Extract the (X, Y) coordinate from the center of the cell holding the provided text.  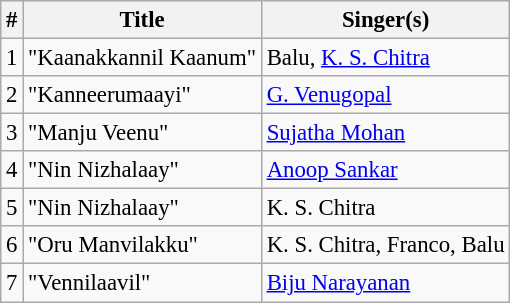
2 (12, 95)
1 (12, 58)
Sujatha Mohan (386, 133)
6 (12, 245)
"Vennilaavil" (142, 283)
4 (12, 170)
"Kaanakkannil Kaanum" (142, 58)
5 (12, 208)
Biju Narayanan (386, 283)
Anoop Sankar (386, 170)
# (12, 20)
G. Venugopal (386, 95)
3 (12, 133)
K. S. Chitra, Franco, Balu (386, 245)
Balu, K. S. Chitra (386, 58)
Singer(s) (386, 20)
K. S. Chitra (386, 208)
"Manju Veenu" (142, 133)
Title (142, 20)
"Kanneerumaayi" (142, 95)
7 (12, 283)
"Oru Manvilakku" (142, 245)
